Extract the [x, y] coordinate from the center of the cell holding the provided text.  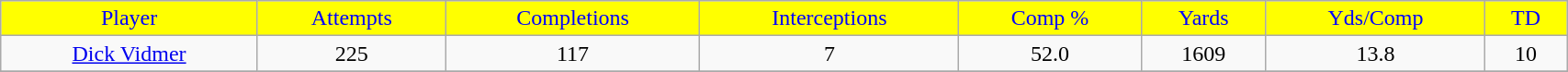
Dick Vidmer [130, 54]
Attempts [351, 18]
Interceptions [829, 18]
52.0 [1050, 54]
117 [573, 54]
10 [1527, 54]
TD [1527, 18]
13.8 [1375, 54]
Yards [1203, 18]
7 [829, 54]
Player [130, 18]
225 [351, 54]
Yds/Comp [1375, 18]
Comp % [1050, 18]
1609 [1203, 54]
Completions [573, 18]
